From the cell containing the given text, extract its center point as [x, y] coordinate. 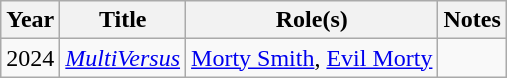
Role(s) [312, 20]
2024 [30, 58]
Year [30, 20]
Title [123, 20]
Notes [472, 20]
Morty Smith, Evil Morty [312, 58]
MultiVersus [123, 58]
